Output the (x, y) coordinate of the center of the cell containing the given text.  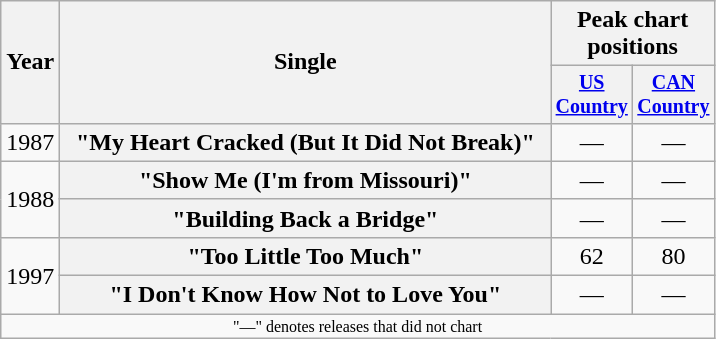
US Country (592, 94)
"My Heart Cracked (But It Did Not Break)" (306, 142)
"—" denotes releases that did not chart (358, 326)
1988 (30, 199)
1987 (30, 142)
CAN Country (674, 94)
Single (306, 62)
62 (592, 256)
"I Don't Know How Not to Love You" (306, 295)
1997 (30, 275)
"Too Little Too Much" (306, 256)
80 (674, 256)
"Show Me (I'm from Missouri)" (306, 180)
Year (30, 62)
Peak chartpositions (632, 34)
"Building Back a Bridge" (306, 218)
